Search for the cell housing the specified text and yield its [x, y] center coordinate. 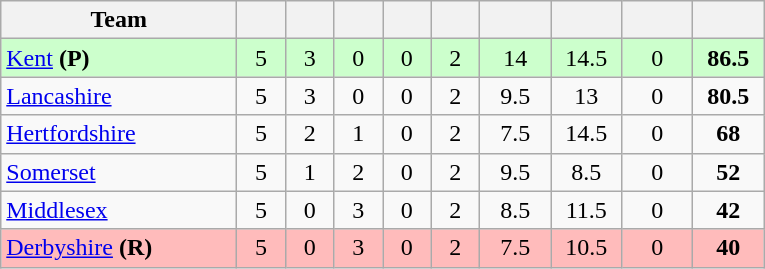
86.5 [728, 58]
14 [516, 58]
40 [728, 248]
Derbyshire (R) [119, 248]
Somerset [119, 172]
80.5 [728, 96]
11.5 [586, 210]
Kent (P) [119, 58]
52 [728, 172]
Lancashire [119, 96]
13 [586, 96]
Hertfordshire [119, 134]
Team [119, 20]
10.5 [586, 248]
68 [728, 134]
42 [728, 210]
Middlesex [119, 210]
